Determine the [x, y] coordinate at the center of the cell enclosing the given text.  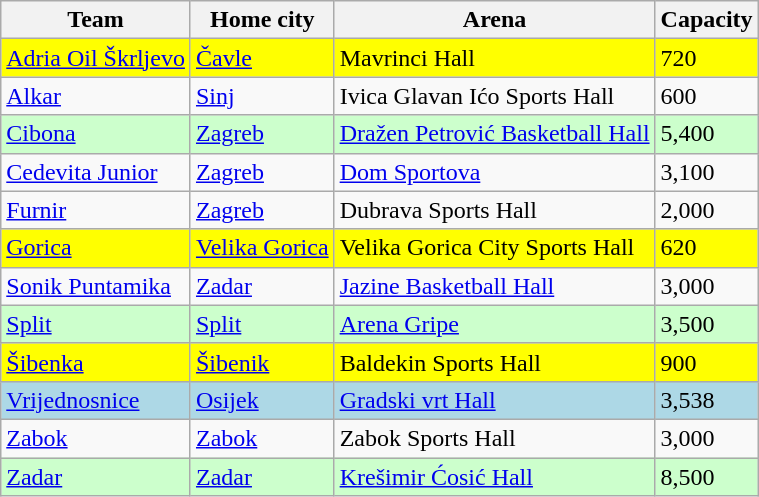
Gorica [96, 248]
Sinj [262, 96]
Dubrava Sports Hall [494, 210]
Adria Oil Škrljevo [96, 58]
Cedevita Junior [96, 172]
Sonik Puntamika [96, 286]
Dom Sportova [494, 172]
Furnir [96, 210]
Velika Gorica [262, 248]
Cibona [96, 134]
Home city [262, 20]
620 [706, 248]
Šibenka [96, 362]
Šibenik [262, 362]
Ivica Glavan Ićo Sports Hall [494, 96]
8,500 [706, 477]
3,538 [706, 400]
Krešimir Ćosić Hall [494, 477]
Mavrinci Hall [494, 58]
900 [706, 362]
5,400 [706, 134]
Zabok Sports Hall [494, 438]
600 [706, 96]
2,000 [706, 210]
Čavle [262, 58]
Arena [494, 20]
Dražen Petrović Basketball Hall [494, 134]
Capacity [706, 20]
Gradski vrt Hall [494, 400]
Osijek [262, 400]
Jazine Basketball Hall [494, 286]
Arena Gripe [494, 324]
Team [96, 20]
720 [706, 58]
Vrijednosnice [96, 400]
Baldekin Sports Hall [494, 362]
Alkar [96, 96]
Velika Gorica City Sports Hall [494, 248]
3,100 [706, 172]
3,500 [706, 324]
